Locate the cell with the specified text and output its [x, y] center coordinate. 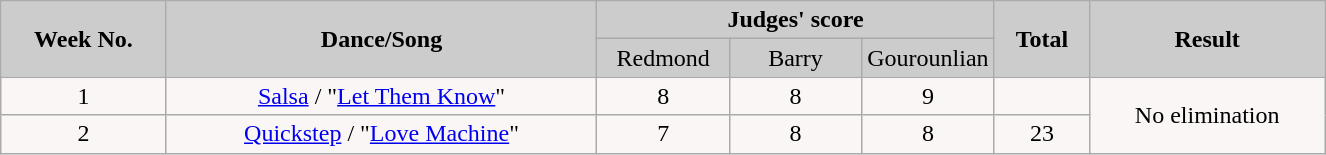
No elimination [1208, 115]
Result [1208, 39]
7 [663, 134]
Total [1042, 39]
Barry [795, 58]
Week No. [84, 39]
Redmond [663, 58]
1 [84, 96]
Dance/Song [382, 39]
9 [928, 96]
23 [1042, 134]
Salsa / "Let Them Know" [382, 96]
Gourounlian [928, 58]
Judges' score [796, 20]
2 [84, 134]
Quickstep / "Love Machine" [382, 134]
